Return [X, Y] of the center of cell containing provided text 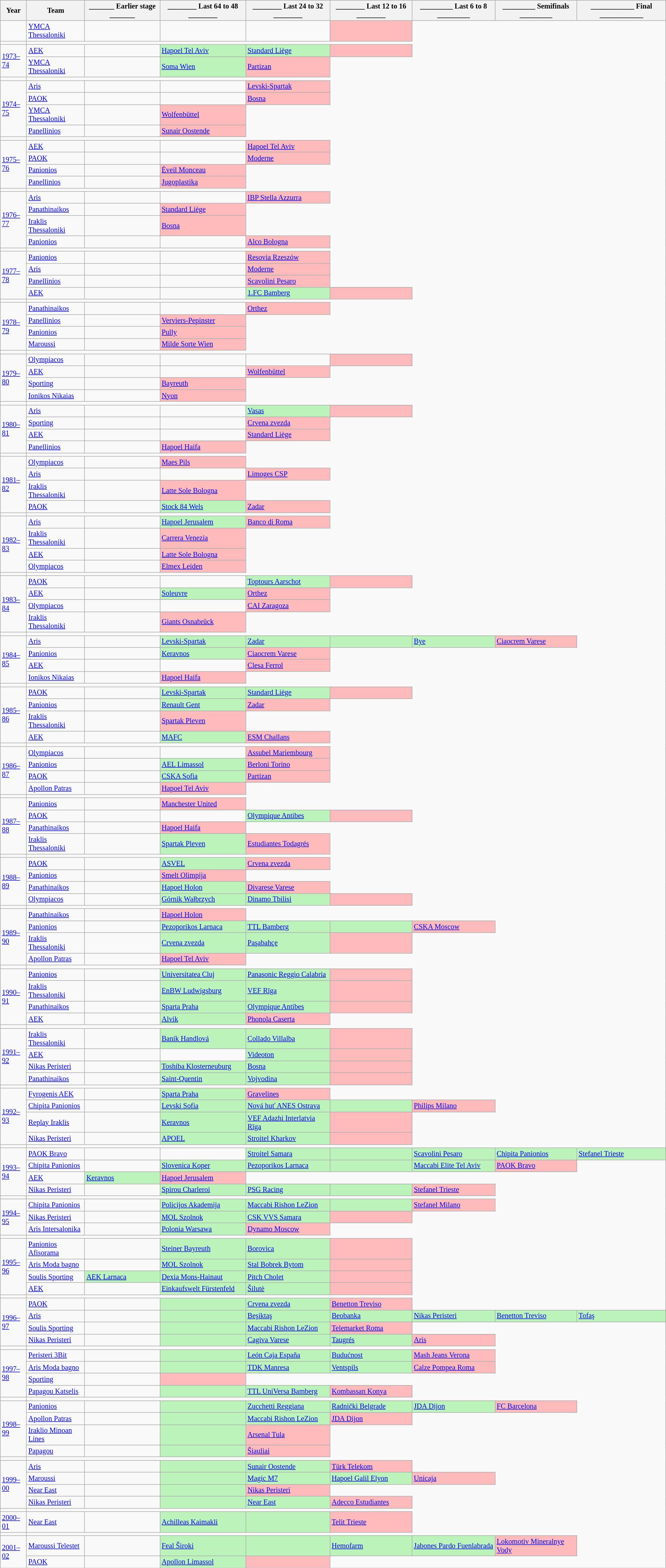
Verviers-Pepinster [203, 320]
1976–77 [13, 219]
Hemofarm [371, 1546]
Borovica [288, 1249]
1986–87 [13, 771]
Berloni Torino [288, 764]
Maccabi Elite Tel Aviv [453, 1166]
ASVEL [203, 863]
Giants Osnabrück [203, 622]
Alvik [203, 1019]
Panionios Afisorama [55, 1249]
1999–00 [13, 1485]
Kombassan Konya [371, 1391]
Jabones Pardo Fuenlabrada [453, 1546]
Dinamo Tbilisi [288, 899]
1973–74 [13, 60]
1995–96 [13, 1266]
1974–75 [13, 109]
Maroussi Telestet [55, 1546]
Videoton [288, 1055]
Papagou Katselis [55, 1391]
Vojvodina [288, 1079]
Tofaş [622, 1316]
Beobanka [371, 1316]
IBP Stella Azzurra [288, 197]
AEK Larnaca [122, 1277]
Dynamo Moscow [288, 1229]
Toptours Aarschot [288, 582]
MAFC [203, 737]
Polonia Warsawa [203, 1229]
Levski Sofia [203, 1106]
1991–92 [13, 1056]
FC Barcelona [536, 1406]
Nyon [203, 396]
Universitatea Cluj [203, 975]
1983–84 [13, 604]
Assubel Mariembourg [288, 753]
Pitch Cholet [288, 1277]
Telit Trieste [371, 1522]
Estudiantes Todagrés [288, 844]
2000–01 [13, 1522]
VEF Adazhi Interlatvia Rīga [288, 1122]
Peristeri 3Bit [55, 1355]
Collado Villalba [288, 1038]
Spirou Charleroi [203, 1190]
Clesa Ferrol [288, 665]
1988–89 [13, 881]
Renault Gent [203, 705]
CSK VVS Samara [288, 1217]
CAI Zaragoza [288, 606]
Replay Iraklis [55, 1122]
1981–82 [13, 484]
Philips Milano [453, 1106]
Stock 84 Wels [203, 506]
Aris Intersalonika [55, 1229]
León Caja España [288, 1355]
CSKA Moscow [453, 927]
1984–85 [13, 659]
Feal Široki [203, 1546]
Elmex Leiden [203, 566]
EnBW Ludwigsburg [203, 991]
TTL Bamberg [288, 927]
____________ Final ____________ [622, 10]
Panasonic Reggio Calabria [288, 975]
1977–78 [13, 275]
Team [55, 10]
VEF Rīga [288, 991]
Cagiva Varese [288, 1340]
1985–86 [13, 715]
________ Last 64 to 48 ________ [203, 10]
Steiner Bayreuth [203, 1249]
Alco Bologna [288, 242]
Soma Wien [203, 67]
Górnik Wałbrzych [203, 899]
Telemarket Roma [371, 1328]
Lokomotiv Mineralnye Vody [536, 1546]
Bye [453, 641]
Nová huť ANES Ostrava [288, 1106]
Carrera Venezia [203, 538]
Stroitel Samara [288, 1154]
Mash Jeans Verona [453, 1355]
Beşiktaş [288, 1316]
AEL Limassol [203, 764]
1989–90 [13, 937]
Arsenal Tula [288, 1435]
Fyrogenis AEK [55, 1094]
Šilutė [288, 1289]
Vasas [288, 411]
Bayreuth [203, 384]
Maes Pils [203, 462]
1992–93 [13, 1116]
Stal Bobrek Bytom [288, 1265]
1987–88 [13, 826]
________ Last 24 to 32 ________ [288, 10]
Manchester United [203, 804]
Hapoel Galil Elyon [371, 1478]
_______ Earlier stage _______ [122, 10]
Baník Handlová [203, 1038]
Year [13, 10]
Papagou [55, 1451]
APOEL [203, 1138]
Stroitel Kharkov [288, 1138]
2001–02 [13, 1551]
Limoges CSP [288, 474]
_________ Semifinals _________ [536, 10]
1998–99 [13, 1428]
TDK Manresa [288, 1367]
Paşabahçe [288, 943]
Apollon Limassol [203, 1562]
Iraklio Minoan Lines [55, 1435]
1978–79 [13, 326]
TTL UniVersa Bamberg [288, 1391]
1996–97 [13, 1322]
Ventspils [371, 1367]
CSKA Sofia [203, 776]
Šiauliai [288, 1451]
Adecco Estudiantes [371, 1502]
Türk Telekom [371, 1466]
Stefanel Milano [453, 1205]
Banco di Roma [288, 522]
1990–91 [13, 997]
1975–76 [13, 164]
Divarese Varese [288, 888]
1.FC Bamberg [288, 293]
Policijos Akademija [203, 1205]
Saint-Quentin [203, 1079]
Achilleas Kaimakli [203, 1522]
Dexia Mons-Hainaut [203, 1277]
1980–81 [13, 429]
Magic M7 [288, 1478]
1997–98 [13, 1373]
1982–83 [13, 544]
Resovia Rzeszów [288, 257]
ESM Challans [288, 737]
Taugrés [371, 1340]
Jugoplastika [203, 182]
Phonola Caserta [288, 1019]
1994–95 [13, 1217]
Toshiba Klosterneuburg [203, 1067]
Smelt Olimpija [203, 875]
PSG Racing [288, 1190]
Milde Sorte Wien [203, 344]
Pully [203, 332]
Unicaja [453, 1478]
Einkaufswelt Fürstenfeld [203, 1289]
Soleuvre [203, 593]
Slovenica Koper [203, 1166]
Calze Pompea Roma [453, 1367]
_________ Last 6 to 8 _________ [453, 10]
Gravelines [288, 1094]
1993–94 [13, 1172]
________ Last 12 to 16 ________ [371, 10]
Éveil Monceau [203, 170]
Radnički Belgrade [371, 1406]
Zucchetti Reggiana [288, 1406]
1979–80 [13, 378]
Budućnost [371, 1355]
